Identify which cell holds the provided text, then report its (X, Y) central coordinate. 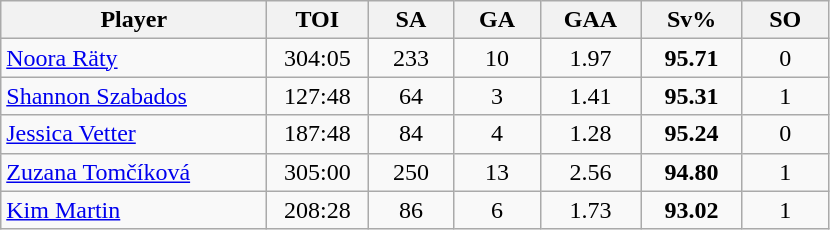
13 (497, 172)
SO (785, 20)
127:48 (318, 96)
93.02 (692, 210)
94.80 (692, 172)
GAA (590, 20)
Sv% (692, 20)
Jessica Vetter (134, 134)
Player (134, 20)
95.24 (692, 134)
1.73 (590, 210)
3 (497, 96)
Shannon Szabados (134, 96)
1.97 (590, 58)
86 (411, 210)
84 (411, 134)
95.71 (692, 58)
1.41 (590, 96)
6 (497, 210)
Noora Räty (134, 58)
SA (411, 20)
2.56 (590, 172)
233 (411, 58)
208:28 (318, 210)
Zuzana Tomčíková (134, 172)
304:05 (318, 58)
1.28 (590, 134)
GA (497, 20)
305:00 (318, 172)
95.31 (692, 96)
TOI (318, 20)
10 (497, 58)
250 (411, 172)
4 (497, 134)
187:48 (318, 134)
64 (411, 96)
Kim Martin (134, 210)
